Extract the [X, Y] coordinate from the center of the cell holding the provided text.  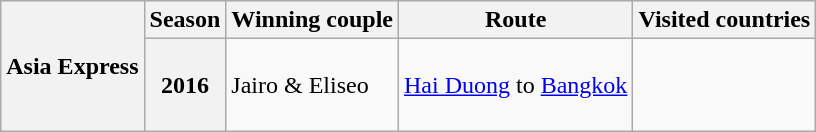
Season [185, 20]
Visited countries [724, 20]
Route [516, 20]
2016 [185, 85]
Winning couple [312, 20]
Asia Express [72, 66]
Jairo & Eliseo [312, 85]
Hai Duong to Bangkok [516, 85]
